Search for the cell housing the specified text and yield its [X, Y] center coordinate. 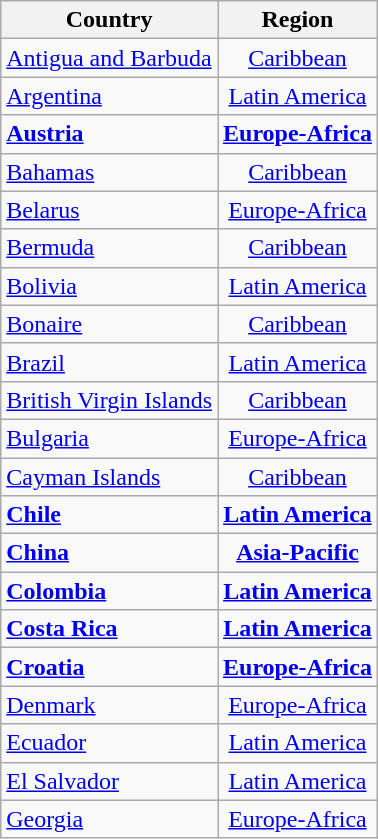
Belarus [110, 210]
China [110, 553]
Antigua and Barbuda [110, 58]
Ecuador [110, 743]
Asia-Pacific [298, 553]
Bonaire [110, 324]
Bermuda [110, 248]
Chile [110, 515]
Costa Rica [110, 629]
Argentina [110, 96]
Bolivia [110, 286]
Region [298, 20]
Cayman Islands [110, 477]
Georgia [110, 819]
Denmark [110, 705]
Bulgaria [110, 438]
Colombia [110, 591]
Brazil [110, 362]
Austria [110, 134]
El Salvador [110, 781]
Bahamas [110, 172]
Croatia [110, 667]
British Virgin Islands [110, 400]
Country [110, 20]
